Pinpoint the cell where the given text exists, returning its (x, y) midpoint coordinate. 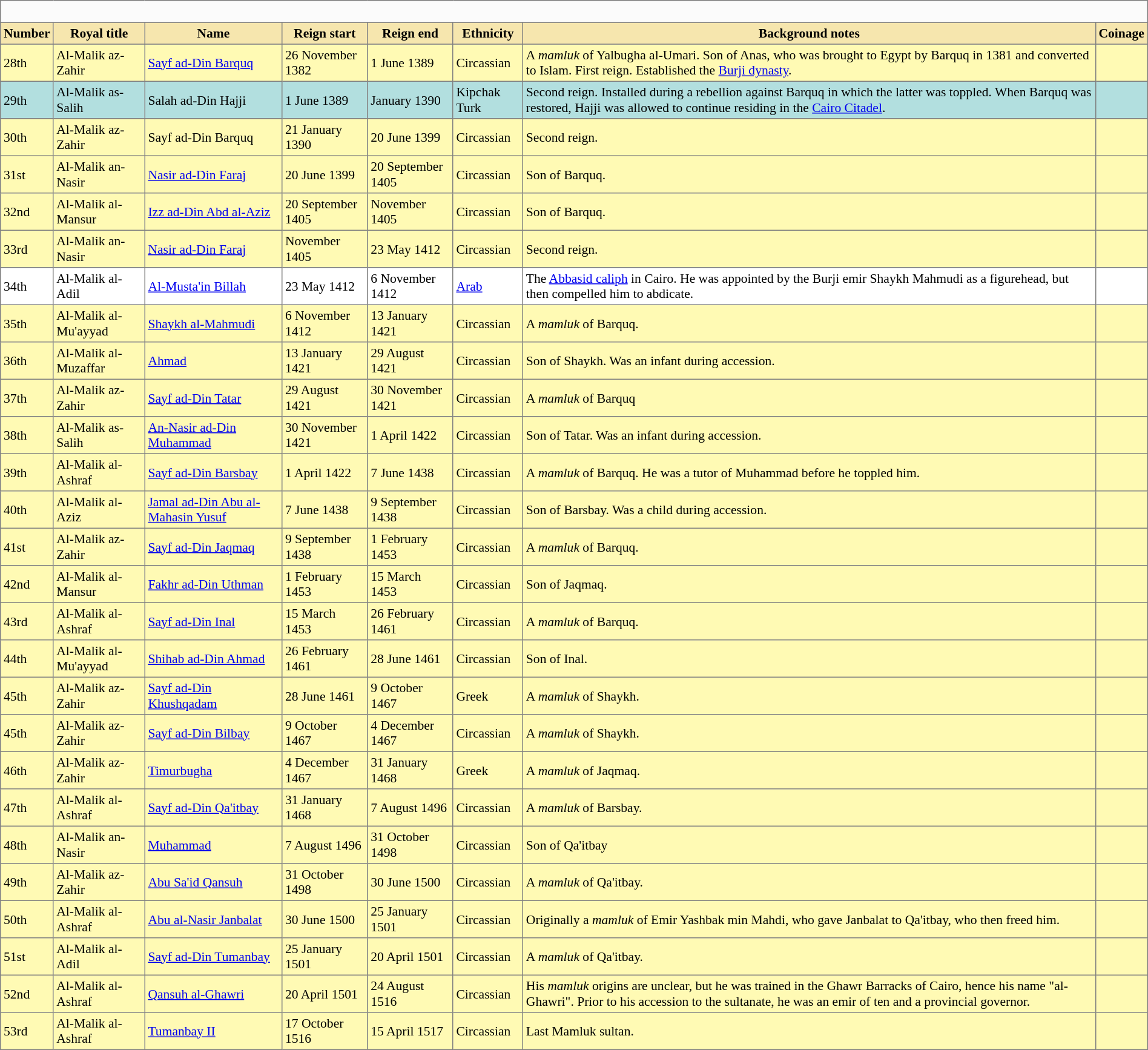
Royal title (99, 33)
26 November 1382 (325, 63)
Abu al-Nasir Janbalat (213, 919)
Son of Inal. (810, 659)
51st (27, 957)
Sayf ad-Din Jaqmaq (213, 547)
Shaykh al-Mahmudi (213, 323)
Al-Malik al-Muzaffar (99, 361)
Al-Musta'in Billah (213, 286)
30th (27, 137)
Son of Barsbay. Was a child during accession. (810, 510)
50th (27, 919)
36th (27, 361)
43rd (27, 621)
A mamluk of Barquq. He was a tutor of Muhammad before he toppled him. (810, 472)
Last Mamluk sultan. (810, 1031)
Kipchak Turk (488, 100)
33rd (27, 249)
29th (27, 100)
Sayf ad-Din Barsbay (213, 472)
Sayf ad-Din Bilbay (213, 733)
53rd (27, 1031)
52nd (27, 994)
January 1390 (411, 100)
An-Nasir ad-Din Muhammad (213, 435)
Son of Jaqmaq. (810, 584)
38th (27, 435)
42nd (27, 584)
A mamluk of Barsbay. (810, 808)
40th (27, 510)
Ahmad (213, 361)
35th (27, 323)
Son of Shaykh. Was an infant during accession. (810, 361)
49th (27, 882)
Sayf ad-Din Tumanbay (213, 957)
Tumanbay II (213, 1031)
Sayf ad-Din Tatar (213, 398)
39th (27, 472)
Qansuh al-Ghawri (213, 994)
24 August 1516 (411, 994)
Arab (488, 286)
Abu Sa'id Qansuh (213, 882)
Reign end (411, 33)
Reign start (325, 33)
Originally a mamluk of Emir Yashbak min Mahdi, who gave Janbalat to Qa'itbay, who then freed him. (810, 919)
34th (27, 286)
Ethnicity (488, 33)
The Abbasid caliph in Cairo. He was appointed by the Burji emir Shaykh Mahmudi as a figurehead, but then compelled him to abdicate. (810, 286)
Sayf ad-Din Khushqadam (213, 696)
Background notes (810, 33)
Name (213, 33)
Son of Qa'itbay (810, 845)
Timurbugha (213, 770)
Jamal ad-Din Abu al-Mahasin Yusuf (213, 510)
37th (27, 398)
Fakhr ad-Din Uthman (213, 584)
44th (27, 659)
21 January 1390 (325, 137)
15 April 1517 (411, 1031)
Sayf ad-Din Inal (213, 621)
Shihab ad-Din Ahmad (213, 659)
Coinage (1121, 33)
Salah ad-Din Hajji (213, 100)
47th (27, 808)
48th (27, 845)
46th (27, 770)
A mamluk of Barquq (810, 398)
32nd (27, 212)
28th (27, 63)
17 October 1516 (325, 1031)
Izz ad-Din Abd al-Aziz (213, 212)
41st (27, 547)
Sayf ad-Din Qa'itbay (213, 808)
Muhammad (213, 845)
Number (27, 33)
A mamluk of Jaqmaq. (810, 770)
Son of Tatar. Was an infant during accession. (810, 435)
Al-Malik al-Aziz (99, 510)
31st (27, 174)
